For the text-containing cell, return its midpoint in [x, y] coordinate format. 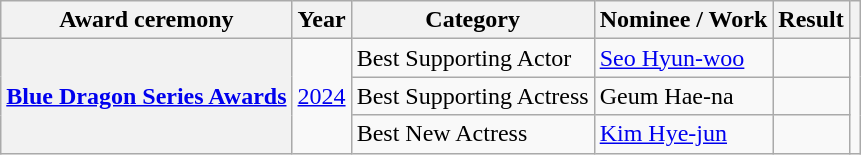
Seo Hyun-woo [684, 58]
Best Supporting Actor [472, 58]
Nominee / Work [684, 20]
2024 [322, 96]
Award ceremony [146, 20]
Kim Hye-jun [684, 134]
Category [472, 20]
Blue Dragon Series Awards [146, 96]
Year [322, 20]
Geum Hae-na [684, 96]
Best New Actress [472, 134]
Best Supporting Actress [472, 96]
Result [811, 20]
